Extract the [X, Y] coordinate from the center of the cell holding the provided text.  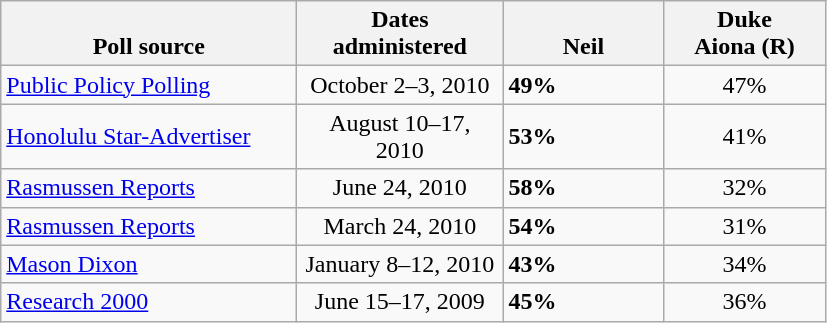
October 2–3, 2010 [400, 85]
June 24, 2010 [400, 188]
54% [584, 226]
Dates administered [400, 34]
32% [744, 188]
Public Policy Polling [149, 85]
January 8–12, 2010 [400, 264]
36% [744, 302]
53% [584, 136]
49% [584, 85]
June 15–17, 2009 [400, 302]
58% [584, 188]
August 10–17, 2010 [400, 136]
Mason Dixon [149, 264]
47% [744, 85]
March 24, 2010 [400, 226]
31% [744, 226]
34% [744, 264]
Honolulu Star-Advertiser [149, 136]
Research 2000 [149, 302]
45% [584, 302]
DukeAiona (R) [744, 34]
Neil [584, 34]
Poll source [149, 34]
43% [584, 264]
41% [744, 136]
